Locate the cell with the specified text and output its (X, Y) center coordinate. 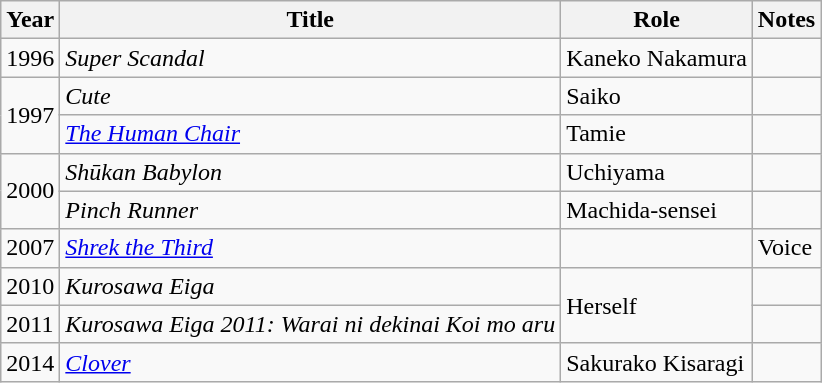
The Human Chair (310, 134)
Voice (786, 248)
1996 (30, 58)
Kurosawa Eiga 2011: Warai ni dekinai Koi mo aru (310, 324)
Saiko (657, 96)
2007 (30, 248)
2010 (30, 286)
Kurosawa Eiga (310, 286)
Tamie (657, 134)
Pinch Runner (310, 210)
Title (310, 20)
Shrek the Third (310, 248)
Super Scandal (310, 58)
Notes (786, 20)
Uchiyama (657, 172)
2014 (30, 362)
Sakurako Kisaragi (657, 362)
2000 (30, 191)
2011 (30, 324)
Role (657, 20)
Machida-sensei (657, 210)
Clover (310, 362)
Herself (657, 305)
Year (30, 20)
Shūkan Babylon (310, 172)
1997 (30, 115)
Kaneko Nakamura (657, 58)
Cute (310, 96)
